Search for the cell housing the specified text and yield its (X, Y) center coordinate. 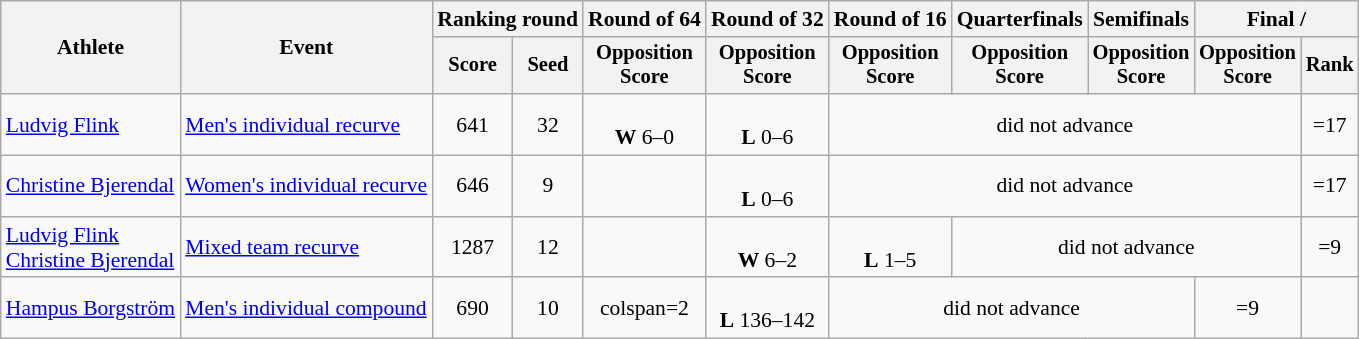
Christine Bjerendal (90, 186)
Round of 64 (644, 19)
Ranking round (508, 19)
Men's individual recurve (306, 124)
Final / (1276, 19)
W 6–2 (768, 248)
Hampus Borgström (90, 308)
641 (472, 124)
Event (306, 48)
1287 (472, 248)
Score (472, 66)
Round of 16 (890, 19)
Ludvig Flink (90, 124)
colspan=2 (644, 308)
690 (472, 308)
Semifinals (1142, 19)
Seed (548, 66)
Quarterfinals (1020, 19)
Women's individual recurve (306, 186)
W 6–0 (644, 124)
Round of 32 (768, 19)
9 (548, 186)
10 (548, 308)
646 (472, 186)
L 1–5 (890, 248)
12 (548, 248)
Rank (1330, 66)
32 (548, 124)
Athlete (90, 48)
Men's individual compound (306, 308)
Ludvig FlinkChristine Bjerendal (90, 248)
Mixed team recurve (306, 248)
L 136–142 (768, 308)
